Extract the (X, Y) coordinate from the center of the cell holding the provided text.  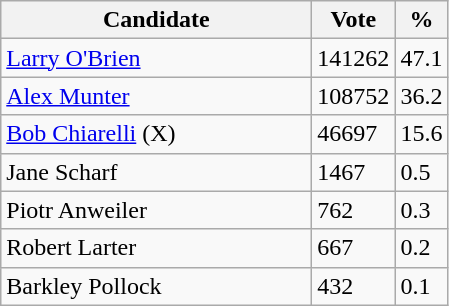
Barkley Pollock (156, 286)
762 (354, 210)
432 (354, 286)
15.6 (422, 134)
Bob Chiarelli (X) (156, 134)
Piotr Anweiler (156, 210)
108752 (354, 96)
0.2 (422, 248)
Jane Scharf (156, 172)
46697 (354, 134)
Vote (354, 20)
Candidate (156, 20)
0.1 (422, 286)
Alex Munter (156, 96)
Robert Larter (156, 248)
36.2 (422, 96)
667 (354, 248)
Larry O'Brien (156, 58)
0.3 (422, 210)
1467 (354, 172)
47.1 (422, 58)
0.5 (422, 172)
141262 (354, 58)
% (422, 20)
